Capture the cell that displays the provided text and extract its [X, Y] central coordinate. 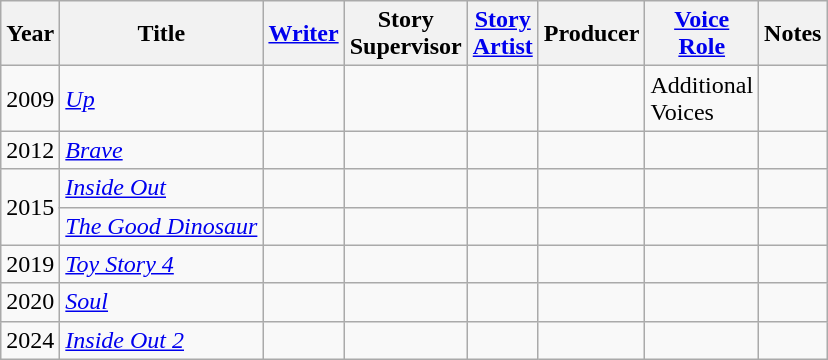
Year [30, 34]
Writer [304, 34]
2012 [30, 150]
StorySupervisor [406, 34]
Up [162, 98]
Inside Out 2 [162, 340]
Producer [592, 34]
Soul [162, 302]
Inside Out [162, 188]
VoiceRole [702, 34]
The Good Dinosaur [162, 226]
AdditionalVoices [702, 98]
Brave [162, 150]
StoryArtist [502, 34]
2015 [30, 207]
2019 [30, 264]
Notes [793, 34]
2024 [30, 340]
2009 [30, 98]
2020 [30, 302]
Toy Story 4 [162, 264]
Title [162, 34]
